Output the (X, Y) coordinate of the center of the cell containing the given text.  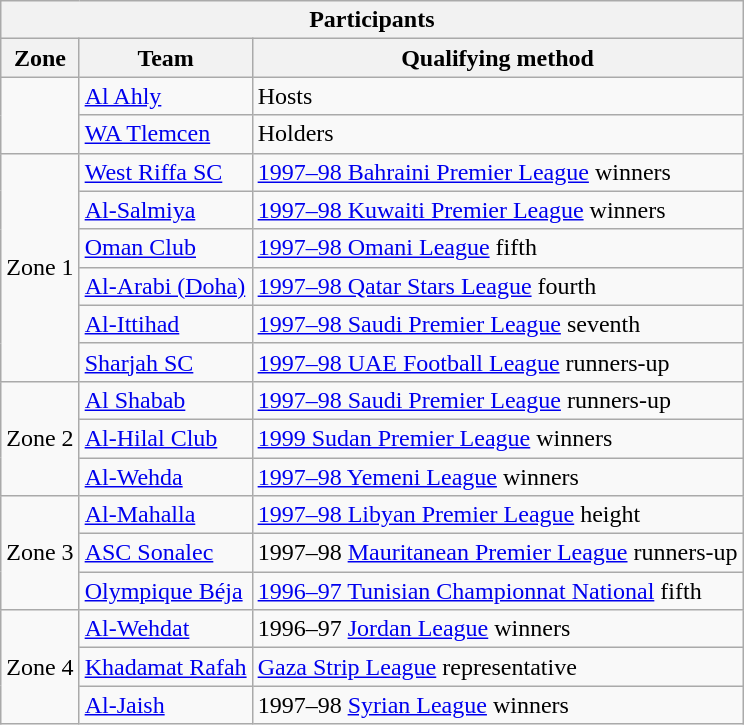
1997–98 Syrian League winners (498, 705)
Al Ahly (166, 96)
Olympique Béja (166, 591)
Zone (40, 58)
Al-Wehdat (166, 629)
Participants (372, 20)
WA Tlemcen (166, 134)
1997–98 Libyan Premier League height (498, 515)
1996–97 Jordan League winners (498, 629)
Zone 4 (40, 667)
Al-Ittihad (166, 324)
1997–98 Qatar Stars League fourth (498, 286)
Oman Club (166, 248)
1997–98 Saudi Premier League runners-up (498, 400)
Al-Mahalla (166, 515)
1997–98 Bahraini Premier League winners (498, 172)
1997–98 UAE Football League runners-up (498, 362)
Gaza Strip League representative (498, 667)
1997–98 Kuwaiti Premier League winners (498, 210)
1997–98 Omani League fifth (498, 248)
Khadamat Rafah (166, 667)
Al-Wehda (166, 477)
Zone 3 (40, 553)
Team (166, 58)
ASC Sonalec (166, 553)
Holders (498, 134)
Al-Hilal Club (166, 438)
West Riffa SC (166, 172)
1997–98 Mauritanean Premier League runners-up (498, 553)
1997–98 Saudi Premier League seventh (498, 324)
Sharjah SC (166, 362)
Zone 2 (40, 438)
Al-Salmiya (166, 210)
Al Shabab (166, 400)
Al-Jaish (166, 705)
1997–98 Yemeni League winners (498, 477)
Qualifying method (498, 58)
1999 Sudan Premier League winners (498, 438)
Hosts (498, 96)
Zone 1 (40, 267)
Al-Arabi (Doha) (166, 286)
1996–97 Tunisian Championnat National fifth (498, 591)
